Capture the cell that displays the provided text and extract its [X, Y] central coordinate. 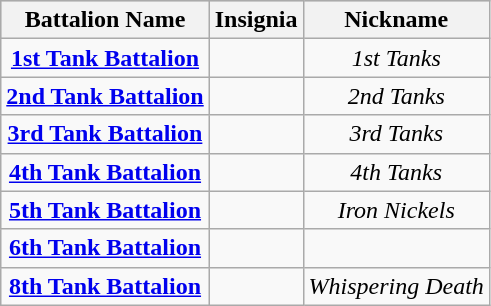
4th Tank Battalion [105, 172]
2nd Tanks [396, 96]
4th Tanks [396, 172]
8th Tank Battalion [105, 286]
Nickname [396, 20]
3rd Tank Battalion [105, 134]
Iron Nickels [396, 210]
1st Tank Battalion [105, 58]
1st Tanks [396, 58]
5th Tank Battalion [105, 210]
6th Tank Battalion [105, 248]
2nd Tank Battalion [105, 96]
3rd Tanks [396, 134]
Insignia [256, 20]
Battalion Name [105, 20]
Whispering Death [396, 286]
